Find where the given text appears and provide that cell's center as (X, Y) coordinate. 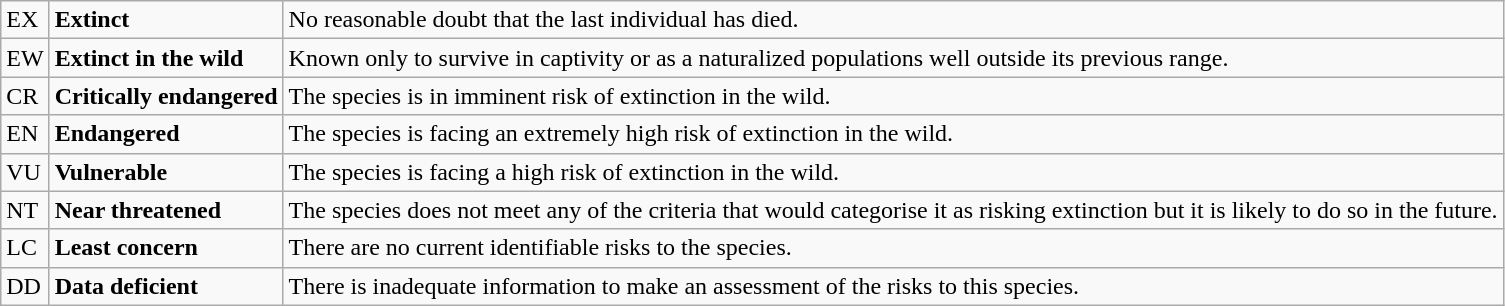
The species is facing an extremely high risk of extinction in the wild. (893, 134)
Data deficient (166, 286)
CR (25, 96)
No reasonable doubt that the last individual has died. (893, 20)
Known only to survive in captivity or as a naturalized populations well outside its previous range. (893, 58)
EX (25, 20)
Critically endangered (166, 96)
VU (25, 172)
EN (25, 134)
EW (25, 58)
Extinct (166, 20)
Extinct in the wild (166, 58)
LC (25, 248)
The species is in imminent risk of extinction in the wild. (893, 96)
There are no current identifiable risks to the species. (893, 248)
DD (25, 286)
Vulnerable (166, 172)
Near threatened (166, 210)
There is inadequate information to make an assessment of the risks to this species. (893, 286)
Least concern (166, 248)
Endangered (166, 134)
The species does not meet any of the criteria that would categorise it as risking extinction but it is likely to do so in the future. (893, 210)
NT (25, 210)
The species is facing a high risk of extinction in the wild. (893, 172)
